Output the [X, Y] coordinate of the center of the cell containing the given text.  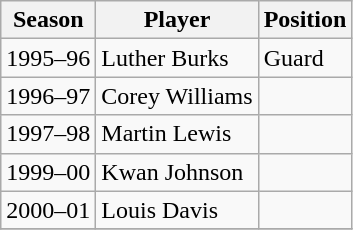
Position [305, 20]
Louis Davis [177, 210]
1995–96 [48, 58]
1997–98 [48, 134]
1996–97 [48, 96]
Guard [305, 58]
Corey Williams [177, 96]
Season [48, 20]
Martin Lewis [177, 134]
1999–00 [48, 172]
Kwan Johnson [177, 172]
Luther Burks [177, 58]
2000–01 [48, 210]
Player [177, 20]
